Identify which cell holds the provided text, then report its [x, y] central coordinate. 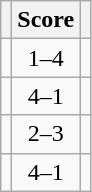
2–3 [46, 134]
Score [46, 20]
1–4 [46, 58]
